Identify which cell holds the provided text, then report its (x, y) central coordinate. 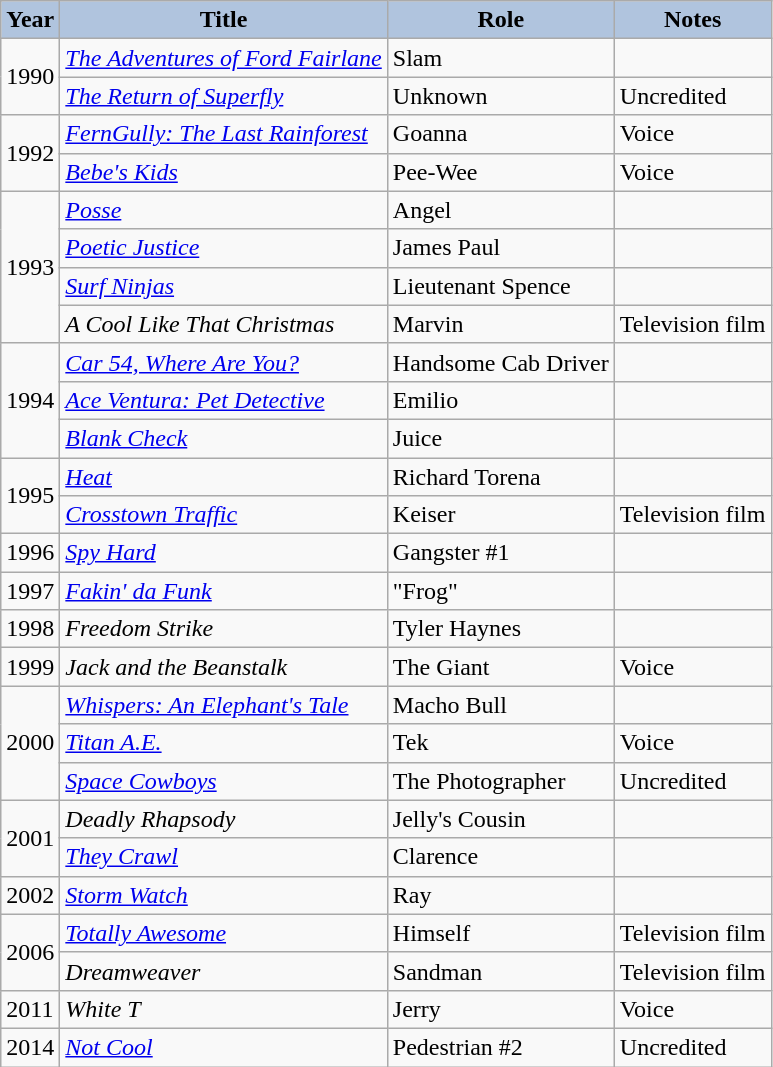
Fakin' da Funk (224, 591)
Deadly Rhapsody (224, 819)
Posse (224, 210)
Jack and the Beanstalk (224, 667)
Himself (500, 933)
2014 (30, 1047)
Car 54, Where Are You? (224, 362)
Handsome Cab Driver (500, 362)
Pee-Wee (500, 172)
Crosstown Traffic (224, 515)
Angel (500, 210)
Blank Check (224, 438)
Juice (500, 438)
Ace Ventura: Pet Detective (224, 400)
The Photographer (500, 781)
2011 (30, 1009)
Richard Torena (500, 477)
FernGully: The Last Rainforest (224, 134)
Slam (500, 58)
"Frog" (500, 591)
Clarence (500, 857)
Marvin (500, 324)
Poetic Justice (224, 248)
Freedom Strike (224, 629)
1995 (30, 496)
Totally Awesome (224, 933)
White T (224, 1009)
Title (224, 20)
Bebe's Kids (224, 172)
Macho Bull (500, 705)
1996 (30, 553)
Dreamweaver (224, 971)
The Return of Superfly (224, 96)
They Crawl (224, 857)
Storm Watch (224, 895)
Tyler Haynes (500, 629)
Titan A.E. (224, 743)
Heat (224, 477)
Pedestrian #2 (500, 1047)
1999 (30, 667)
Surf Ninjas (224, 286)
2001 (30, 838)
1997 (30, 591)
The Adventures of Ford Fairlane (224, 58)
Role (500, 20)
Tek (500, 743)
Emilio (500, 400)
Unknown (500, 96)
1998 (30, 629)
Keiser (500, 515)
Space Cowboys (224, 781)
Goanna (500, 134)
Jelly's Cousin (500, 819)
Whispers: An Elephant's Tale (224, 705)
Year (30, 20)
Notes (692, 20)
2000 (30, 743)
1992 (30, 153)
Not Cool (224, 1047)
2002 (30, 895)
Spy Hard (224, 553)
Lieutenant Spence (500, 286)
Jerry (500, 1009)
Sandman (500, 971)
Ray (500, 895)
James Paul (500, 248)
1994 (30, 400)
Gangster #1 (500, 553)
2006 (30, 952)
A Cool Like That Christmas (224, 324)
1993 (30, 267)
The Giant (500, 667)
1990 (30, 77)
